Extract the (x, y) coordinate from the center of the cell holding the provided text.  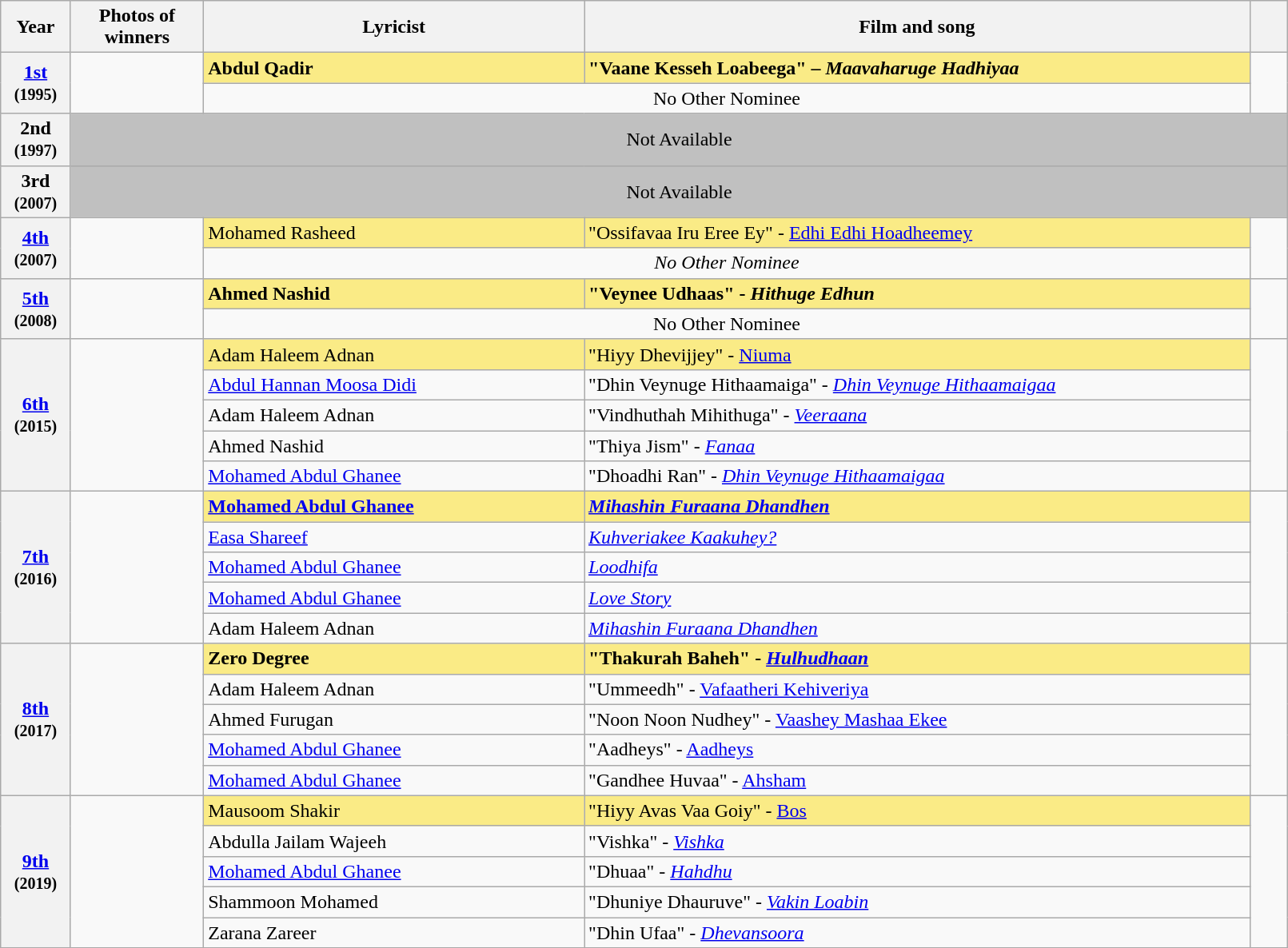
Abdul Qadir (394, 68)
7th(2016) (35, 568)
Mohamed Rasheed (394, 233)
Photos of winners (138, 27)
Abdul Hannan Moosa Didi (394, 384)
Zero Degree (394, 659)
"Veynee Udhaas" - Hithuge Edhun (918, 293)
"Vishka" - Vishka (918, 841)
2nd(1997) (35, 139)
Film and song (918, 27)
"Dhuniye Dhauruve" - Vakin Loabin (918, 902)
"Thiya Jism" - Fanaa (918, 445)
"Hiyy Avas Vaa Goiy" - Bos (918, 811)
Year (35, 27)
"Thakurah Baheh" - Hulhudhaan (918, 659)
"Dhoadhi Ran" - Dhin Veynuge Hithaamaigaa (918, 476)
Easa Shareef (394, 537)
Abdulla Jailam Wajeeh (394, 841)
3rd(2007) (35, 192)
6th(2015) (35, 415)
"Vaane Kesseh Loabeega" – Maavaharuge Hadhiyaa (918, 68)
"Dhin Veynuge Hithaamaiga" - Dhin Veynuge Hithaamaigaa (918, 384)
"Noon Noon Nudhey" - Vaashey Mashaa Ekee (918, 719)
"Hiyy Dhevijjey" - Niuma (918, 354)
"Ummeedh" - Vafaatheri Kehiveriya (918, 689)
Kuhveriakee Kaakuhey? (918, 537)
"Dhin Ufaa" - Dhevansoora (918, 933)
Loodhifa (918, 568)
5th(2008) (35, 309)
4th(2007) (35, 248)
"Vindhuthah Mihithuga" - Veeraana (918, 415)
"Aadheys" - Aadheys (918, 750)
Shammoon Mohamed (394, 902)
"Gandhee Huvaa" - Ahsham (918, 780)
Ahmed Furugan (394, 719)
Mausoom Shakir (394, 811)
"Dhuaa" - Hahdhu (918, 871)
Zarana Zareer (394, 933)
"Ossifavaa Iru Eree Ey" - Edhi Edhi Hoadheemey (918, 233)
9th(2019) (35, 871)
Lyricist (394, 27)
Love Story (918, 598)
8th(2017) (35, 719)
1st(1995) (35, 83)
